From the cell containing the given text, extract its center point as [X, Y] coordinate. 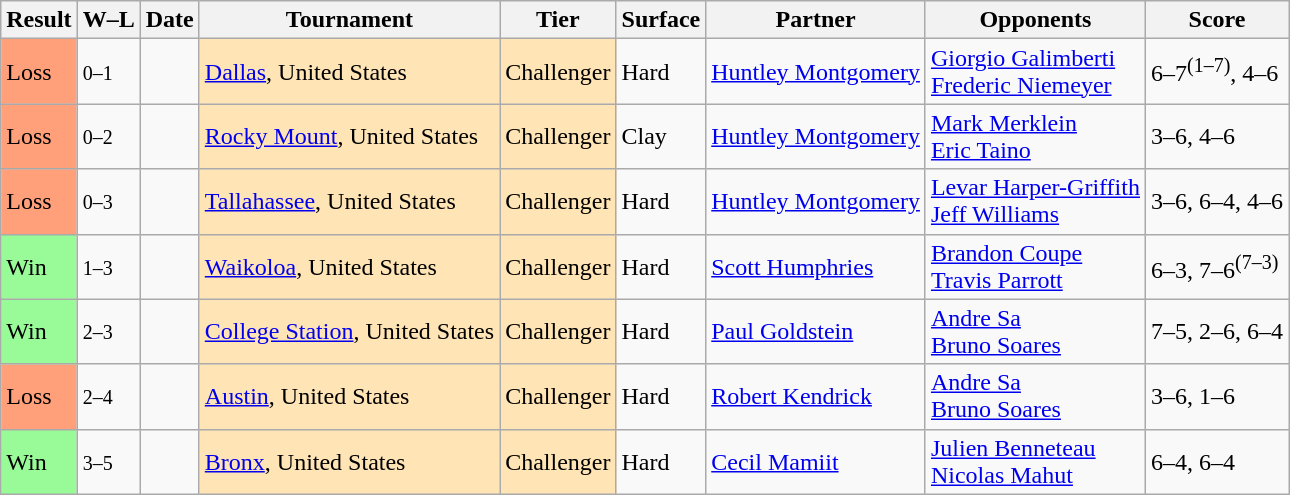
Partner [816, 20]
2–3 [108, 332]
Dallas, United States [349, 72]
Austin, United States [349, 396]
Score [1216, 20]
1–3 [108, 266]
Brandon Coupe Travis Parrott [1035, 266]
6–4, 6–4 [1216, 462]
3–5 [108, 462]
0–3 [108, 202]
0–2 [108, 136]
2–4 [108, 396]
Result [39, 20]
Tournament [349, 20]
Date [170, 20]
0–1 [108, 72]
Tier [558, 20]
W–L [108, 20]
Tallahassee, United States [349, 202]
6–7(1–7), 4–6 [1216, 72]
Waikoloa, United States [349, 266]
6–3, 7–6(7–3) [1216, 266]
3–6, 1–6 [1216, 396]
Bronx, United States [349, 462]
Clay [661, 136]
Rocky Mount, United States [349, 136]
Cecil Mamiit [816, 462]
Levar Harper-Griffith Jeff Williams [1035, 202]
Julien Benneteau Nicolas Mahut [1035, 462]
Opponents [1035, 20]
3–6, 4–6 [1216, 136]
Mark Merklein Eric Taino [1035, 136]
Giorgio Galimberti Frederic Niemeyer [1035, 72]
7–5, 2–6, 6–4 [1216, 332]
Scott Humphries [816, 266]
Paul Goldstein [816, 332]
3–6, 6–4, 4–6 [1216, 202]
College Station, United States [349, 332]
Surface [661, 20]
Robert Kendrick [816, 396]
